Return the (x, y) coordinate for the center point of the cell that contains the specified text.  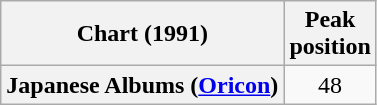
Chart (1991) (142, 34)
Peak position (330, 34)
Japanese Albums (Oricon) (142, 85)
48 (330, 85)
